Return [X, Y] of the center of cell containing provided text 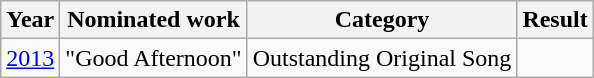
Result [555, 20]
Category [382, 20]
2013 [30, 58]
Outstanding Original Song [382, 58]
Year [30, 20]
"Good Afternoon" [154, 58]
Nominated work [154, 20]
